Detect which cell encompasses the target text, then output its [X, Y] center coordinate. 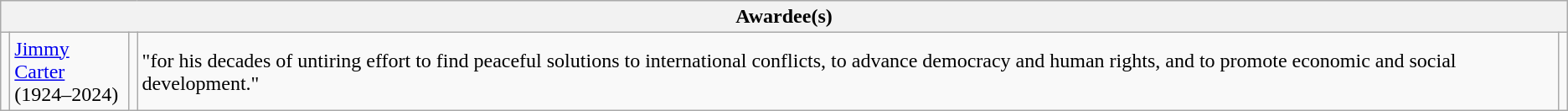
Awardee(s) [784, 17]
Jimmy Carter(1924–2024) [69, 71]
